For the text-containing cell, return its midpoint in (X, Y) coordinate format. 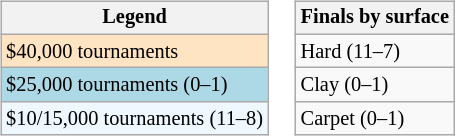
$25,000 tournaments (0–1) (134, 85)
Clay (0–1) (375, 85)
$10/15,000 tournaments (11–8) (134, 119)
Finals by surface (375, 18)
Legend (134, 18)
$40,000 tournaments (134, 51)
Carpet (0–1) (375, 119)
Hard (11–7) (375, 51)
